Identify which cell holds the provided text, then report its [x, y] central coordinate. 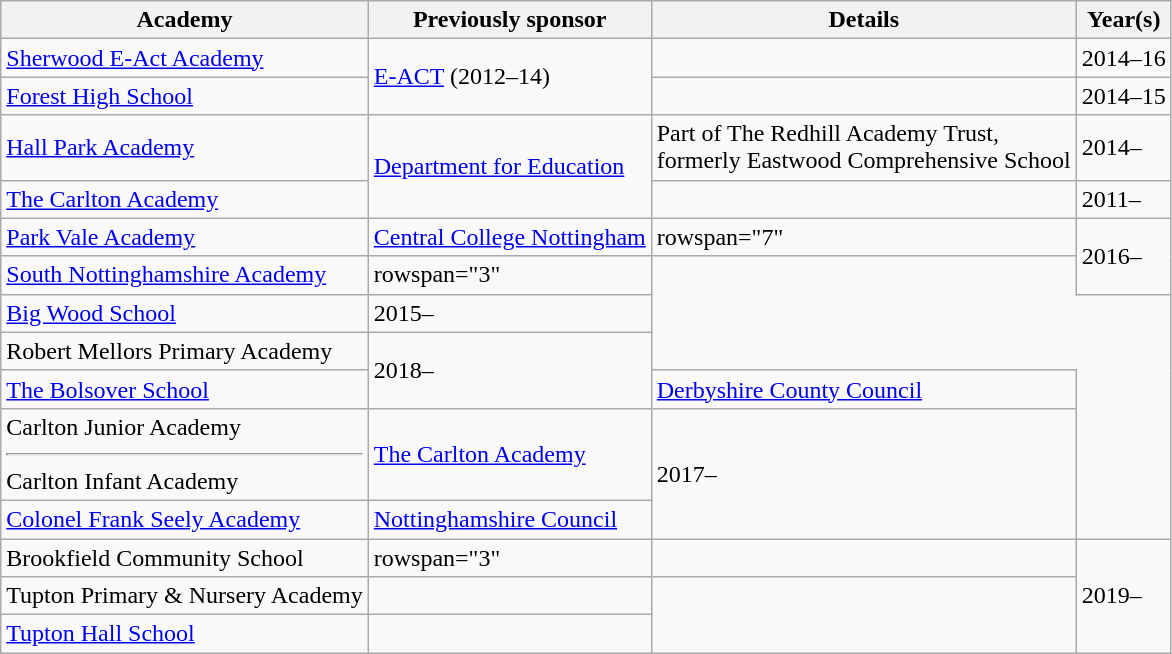
2019– [1124, 595]
Department for Education [510, 166]
Park Vale Academy [184, 237]
2017– [864, 473]
2014–16 [1124, 58]
Colonel Frank Seely Academy [184, 519]
Robert Mellors Primary Academy [184, 351]
Nottinghamshire Council [510, 519]
The Bolsover School [184, 389]
Academy [184, 20]
2016– [1124, 256]
Forest High School [184, 96]
2011– [1124, 199]
2018– [510, 370]
Details [864, 20]
Previously sponsor [510, 20]
Part of The Redhill Academy Trust,formerly Eastwood Comprehensive School [864, 148]
Sherwood E-Act Academy [184, 58]
E-ACT (2012–14) [510, 77]
2014–15 [1124, 96]
2015– [510, 313]
Brookfield Community School [184, 557]
Carlton Junior AcademyCarlton Infant Academy [184, 454]
2014– [1124, 148]
South Nottinghamshire Academy [184, 275]
Derbyshire County Council [864, 389]
Tupton Primary & Nursery Academy [184, 596]
Hall Park Academy [184, 148]
Big Wood School [184, 313]
Year(s) [1124, 20]
Central College Nottingham [510, 237]
rowspan="7" [864, 237]
Tupton Hall School [184, 634]
